For the text-containing cell, return its midpoint in [X, Y] coordinate format. 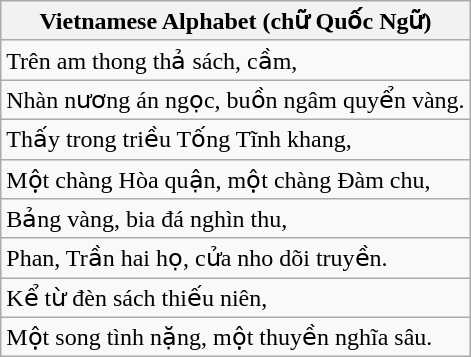
Một chàng Hòa quận, một chàng Đàm chu, [236, 179]
Bảng vàng, bia đá nghìn thu, [236, 219]
Nhàn nương án ngọc, buồn ngâm quyển vàng. [236, 100]
Kể từ đèn sách thiếu niên, [236, 298]
Vietnamese Alphabet (chữ Quốc Ngữ) [236, 21]
Thấy trong triều Tống Tĩnh khang, [236, 139]
Trên am thong thả sách, cầm, [236, 60]
Phan, Trần hai họ, cửa nho dõi truyền. [236, 258]
Một song tình nặng, một thuyền nghĩa sâu. [236, 337]
